Determine the (X, Y) coordinate at the center of the cell enclosing the given text.  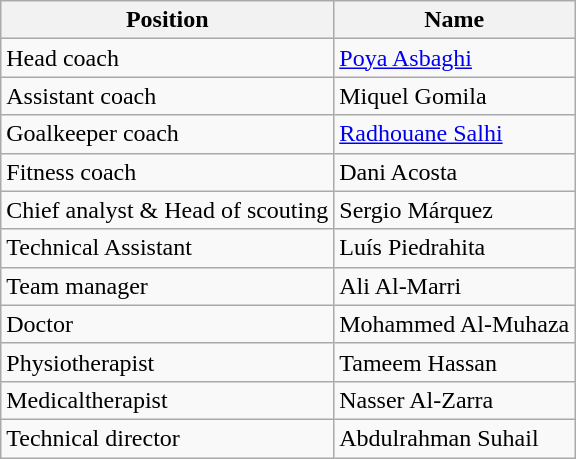
Physiotherapist (168, 362)
Sergio Márquez (454, 210)
Tameem Hassan (454, 362)
Doctor (168, 324)
Assistant coach (168, 96)
Miquel Gomila (454, 96)
Poya Asbaghi (454, 58)
Technical director (168, 438)
Nasser Al-Zarra (454, 400)
Dani Acosta (454, 172)
Goalkeeper coach (168, 134)
Fitness coach (168, 172)
Medicaltherapist (168, 400)
Luís Piedrahita (454, 248)
Abdulrahman Suhail (454, 438)
Radhouane Salhi (454, 134)
Chief analyst & Head of scouting (168, 210)
Team manager (168, 286)
Technical Assistant (168, 248)
Name (454, 20)
Ali Al-Marri (454, 286)
Position (168, 20)
Mohammed Al-Muhaza (454, 324)
Head coach (168, 58)
